Detect which cell encompasses the target text, then output its [x, y] center coordinate. 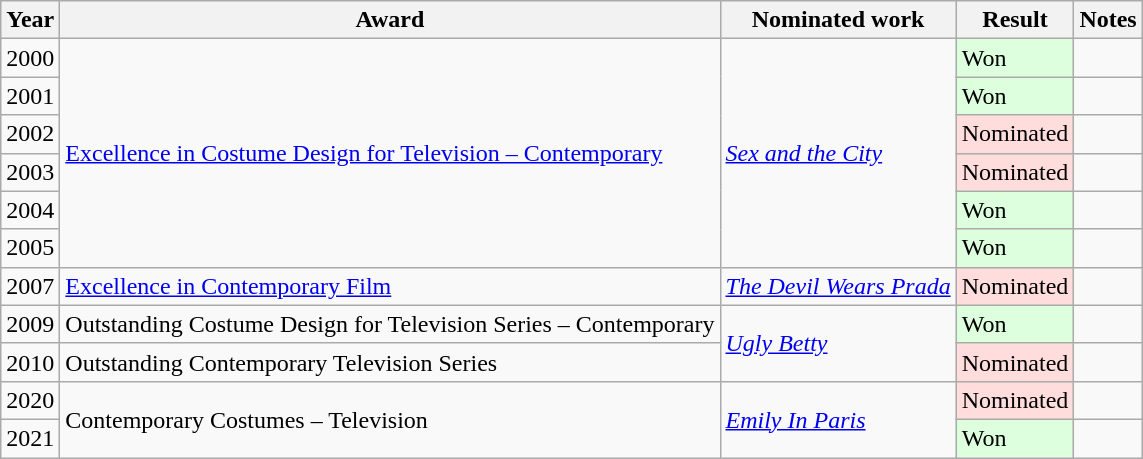
2001 [30, 96]
2000 [30, 58]
Year [30, 20]
The Devil Wears Prada [838, 286]
Notes [1108, 20]
Nominated work [838, 20]
Award [390, 20]
2007 [30, 286]
2005 [30, 248]
2021 [30, 438]
Excellence in Costume Design for Television – Contemporary [390, 153]
Result [1015, 20]
Outstanding Costume Design for Television Series – Contemporary [390, 324]
2002 [30, 134]
Outstanding Contemporary Television Series [390, 362]
Emily In Paris [838, 419]
Ugly Betty [838, 343]
Contemporary Costumes – Television [390, 419]
2003 [30, 172]
2010 [30, 362]
2004 [30, 210]
Excellence in Contemporary Film [390, 286]
2009 [30, 324]
Sex and the City [838, 153]
2020 [30, 400]
